Identify which cell holds the provided text, then report its [X, Y] central coordinate. 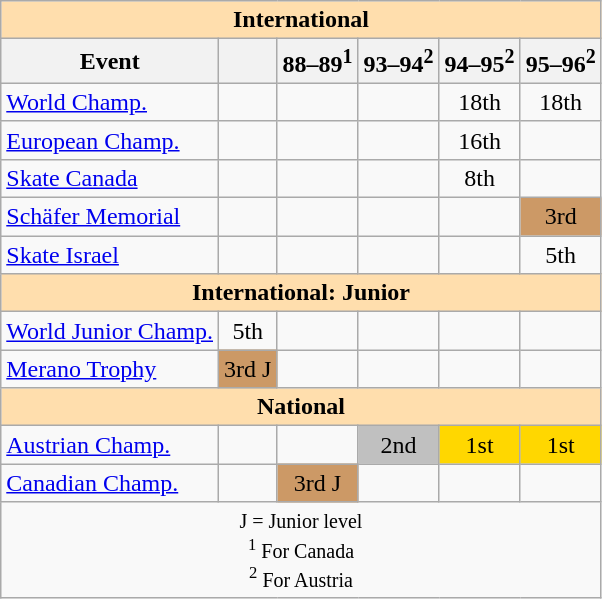
94–952 [480, 62]
2nd [398, 445]
3rd [560, 217]
8th [480, 178]
Event [110, 62]
16th [480, 140]
Skate Canada [110, 178]
World Champ. [110, 102]
International [301, 20]
World Junior Champ. [110, 331]
International: Junior [301, 293]
National [301, 407]
Skate Israel [110, 255]
Merano Trophy [110, 369]
95–962 [560, 62]
Canadian Champ. [110, 483]
J = Junior level 1 For Canada 2 For Austria [301, 550]
88–891 [318, 62]
Schäfer Memorial [110, 217]
93–942 [398, 62]
Austrian Champ. [110, 445]
European Champ. [110, 140]
